Return [X, Y] of the center of cell containing provided text 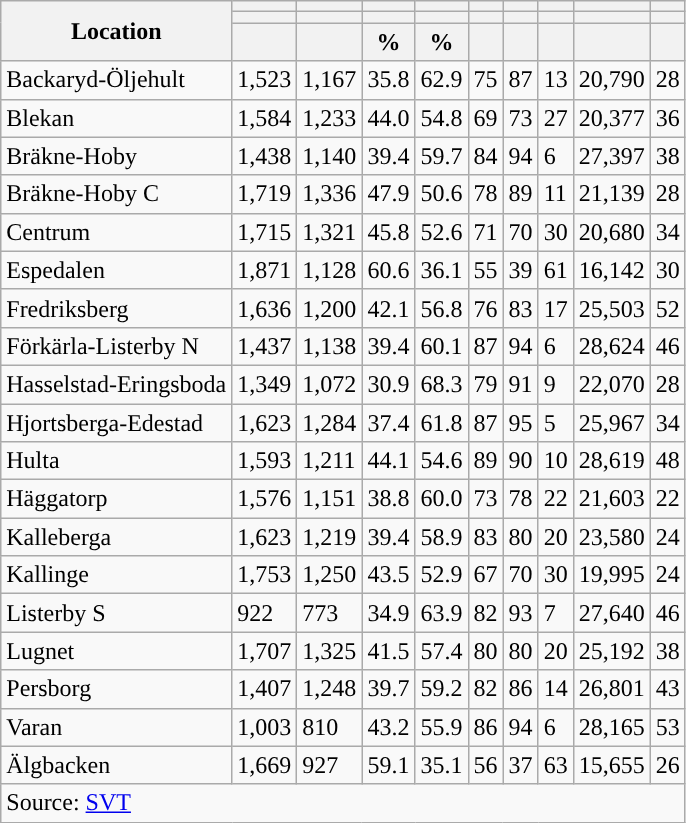
9 [556, 384]
Persborg [116, 689]
36.1 [442, 270]
1,871 [264, 270]
773 [330, 613]
56 [486, 765]
25,967 [612, 423]
53 [668, 727]
27,640 [612, 613]
1,707 [264, 651]
79 [486, 384]
23,580 [612, 537]
84 [486, 156]
95 [520, 423]
1,719 [264, 194]
Centrum [116, 232]
28,624 [612, 346]
61 [556, 270]
1,200 [330, 308]
90 [520, 461]
Espedalen [116, 270]
35.1 [442, 765]
Kalleberga [116, 537]
10 [556, 461]
Hasselstad-Eringsboda [116, 384]
Varan [116, 727]
21,139 [612, 194]
54.8 [442, 118]
1,284 [330, 423]
Backaryd-Öljehult [116, 80]
1,250 [330, 575]
48 [668, 461]
Bräkne-Hoby C [116, 194]
1,138 [330, 346]
71 [486, 232]
20,377 [612, 118]
1,003 [264, 727]
91 [520, 384]
Hjortsberga-Edestad [116, 423]
55.9 [442, 727]
13 [556, 80]
1,151 [330, 499]
41.5 [388, 651]
1,523 [264, 80]
57.4 [442, 651]
27 [556, 118]
1,219 [330, 537]
69 [486, 118]
1,248 [330, 689]
1,321 [330, 232]
62.9 [442, 80]
1,669 [264, 765]
43 [668, 689]
61.8 [442, 423]
1,233 [330, 118]
75 [486, 80]
810 [330, 727]
922 [264, 613]
39 [520, 270]
1,128 [330, 270]
Kallinge [116, 575]
1,593 [264, 461]
68.3 [442, 384]
93 [520, 613]
1,753 [264, 575]
Fredriksberg [116, 308]
19,995 [612, 575]
20,790 [612, 80]
Listerby S [116, 613]
60.1 [442, 346]
16,142 [612, 270]
63.9 [442, 613]
1,636 [264, 308]
45.8 [388, 232]
63 [556, 765]
14 [556, 689]
58.9 [442, 537]
15,655 [612, 765]
7 [556, 613]
59.7 [442, 156]
1,140 [330, 156]
Älgbacken [116, 765]
1,576 [264, 499]
1,438 [264, 156]
28,165 [612, 727]
1,437 [264, 346]
1,072 [330, 384]
52.6 [442, 232]
21,603 [612, 499]
1,336 [330, 194]
20,680 [612, 232]
56.8 [442, 308]
76 [486, 308]
Förkärla-Listerby N [116, 346]
42.1 [388, 308]
44.1 [388, 461]
Source: SVT [344, 803]
54.6 [442, 461]
1,407 [264, 689]
67 [486, 575]
43.5 [388, 575]
36 [668, 118]
1,584 [264, 118]
52.9 [442, 575]
17 [556, 308]
1,325 [330, 651]
60.0 [442, 499]
22,070 [612, 384]
Lugnet [116, 651]
34.9 [388, 613]
Blekan [116, 118]
27,397 [612, 156]
Location [116, 31]
35.8 [388, 80]
59.2 [442, 689]
5 [556, 423]
26,801 [612, 689]
1,167 [330, 80]
11 [556, 194]
39.7 [388, 689]
Hulta [116, 461]
1,211 [330, 461]
927 [330, 765]
Bräkne-Hoby [116, 156]
47.9 [388, 194]
30.9 [388, 384]
1,349 [264, 384]
52 [668, 308]
50.6 [442, 194]
25,192 [612, 651]
Häggatorp [116, 499]
25,503 [612, 308]
37 [520, 765]
59.1 [388, 765]
60.6 [388, 270]
1,715 [264, 232]
55 [486, 270]
43.2 [388, 727]
26 [668, 765]
38.8 [388, 499]
37.4 [388, 423]
44.0 [388, 118]
28,619 [612, 461]
